Output the (X, Y) coordinate of the center of the cell containing the given text.  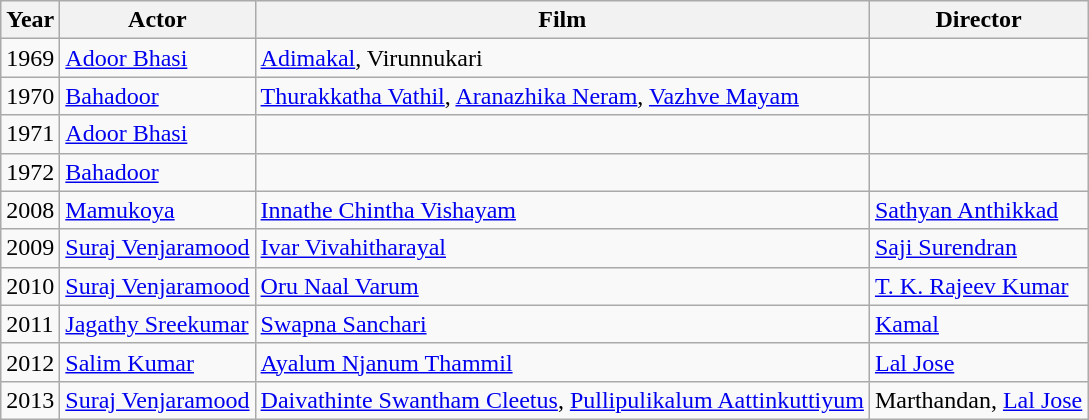
2012 (30, 362)
Year (30, 20)
1969 (30, 58)
Film (562, 20)
T. K. Rajeev Kumar (978, 286)
Oru Naal Varum (562, 286)
Jagathy Sreekumar (158, 324)
1971 (30, 134)
2008 (30, 210)
2009 (30, 248)
Adimakal, Virunnukari (562, 58)
Innathe Chintha Vishayam (562, 210)
Thurakkatha Vathil, Aranazhika Neram, Vazhve Mayam (562, 96)
Kamal (978, 324)
Saji Surendran (978, 248)
Ayalum Njanum Thammil (562, 362)
1970 (30, 96)
Mamukoya (158, 210)
Sathyan Anthikkad (978, 210)
Swapna Sanchari (562, 324)
Marthandan, Lal Jose (978, 400)
Director (978, 20)
Salim Kumar (158, 362)
Ivar Vivahitharayal (562, 248)
Daivathinte Swantham Cleetus, Pullipulikalum Aattinkuttiyum (562, 400)
2010 (30, 286)
2013 (30, 400)
Actor (158, 20)
2011 (30, 324)
1972 (30, 172)
Lal Jose (978, 362)
